Return the [x, y] coordinate for the center point of the cell that contains the specified text.  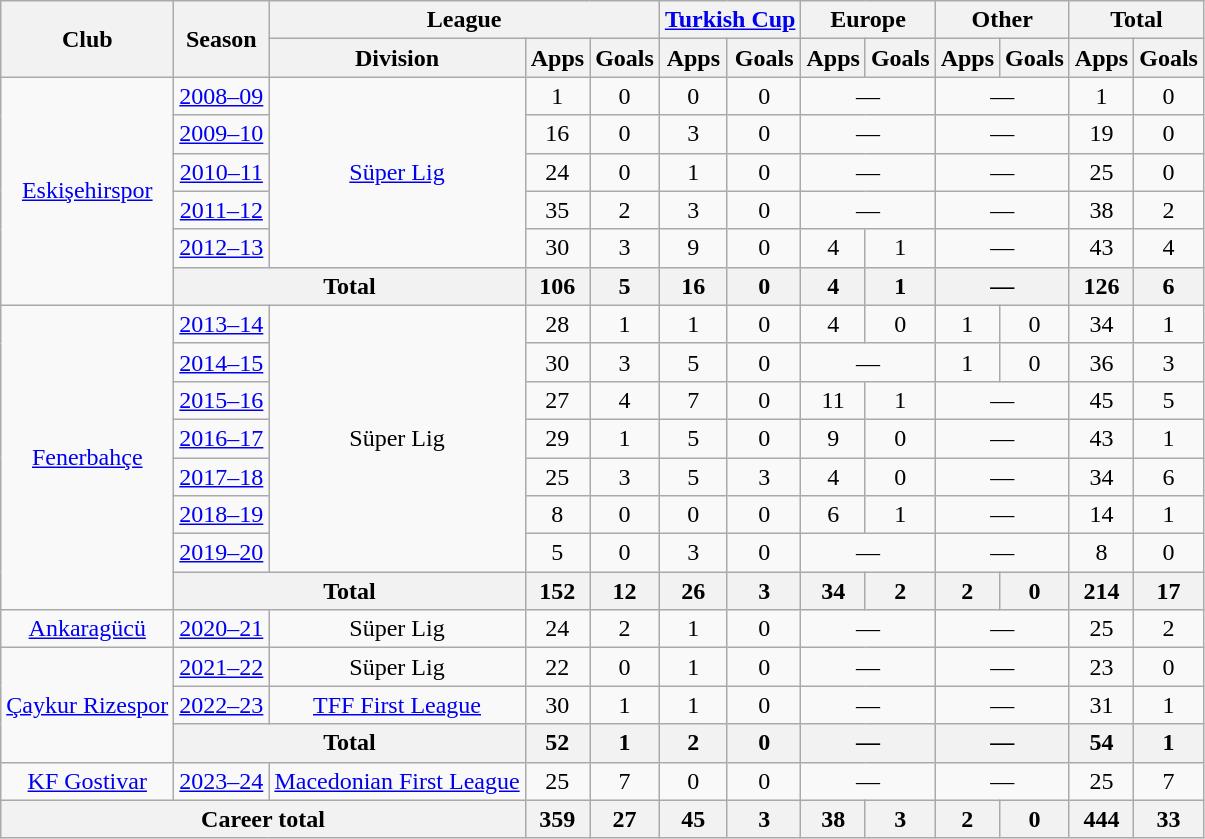
52 [557, 743]
Season [222, 39]
31 [1101, 705]
2010–11 [222, 172]
Turkish Cup [730, 20]
2011–12 [222, 210]
Macedonian First League [397, 781]
17 [1169, 591]
Division [397, 58]
23 [1101, 667]
14 [1101, 515]
KF Gostivar [88, 781]
2008–09 [222, 96]
Club [88, 39]
Çaykur Rizespor [88, 705]
444 [1101, 819]
359 [557, 819]
2023–24 [222, 781]
2020–21 [222, 629]
Fenerbahçe [88, 457]
33 [1169, 819]
League [464, 20]
2017–18 [222, 477]
Career total [263, 819]
2015–16 [222, 400]
152 [557, 591]
54 [1101, 743]
36 [1101, 362]
28 [557, 324]
214 [1101, 591]
2013–14 [222, 324]
2022–23 [222, 705]
26 [693, 591]
Europe [868, 20]
126 [1101, 286]
2016–17 [222, 438]
29 [557, 438]
12 [625, 591]
2009–10 [222, 134]
22 [557, 667]
2018–19 [222, 515]
2014–15 [222, 362]
106 [557, 286]
Eskişehirspor [88, 191]
19 [1101, 134]
Ankaragücü [88, 629]
11 [833, 400]
35 [557, 210]
TFF First League [397, 705]
Other [1002, 20]
2012–13 [222, 248]
2021–22 [222, 667]
2019–20 [222, 553]
